Find where the given text appears and provide that cell's center as (X, Y) coordinate. 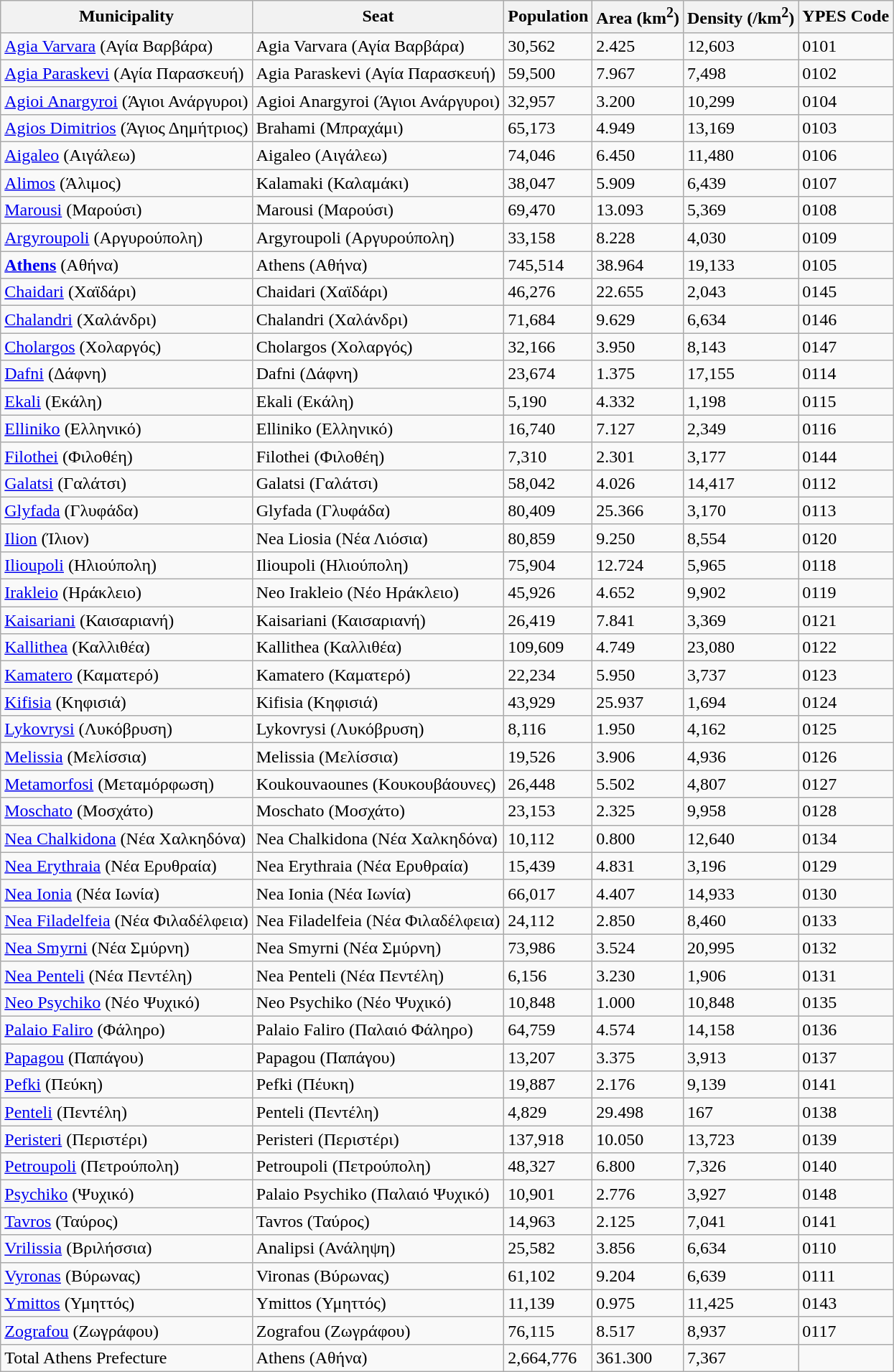
3.950 (638, 347)
Pefki (Πεύκη) (126, 1085)
745,514 (549, 265)
25.937 (638, 702)
5.909 (638, 183)
0130 (846, 893)
7,041 (740, 1221)
Koukouvaounes (Κουκουβάουνες) (378, 784)
4,936 (740, 757)
59,500 (549, 73)
Population (549, 17)
7.127 (638, 429)
15,439 (549, 866)
11,480 (740, 156)
0127 (846, 784)
13,723 (740, 1139)
23,674 (549, 374)
0.975 (638, 1303)
6.800 (638, 1167)
3,913 (740, 1058)
9,139 (740, 1085)
16,740 (549, 429)
3,177 (740, 456)
Vironas (Βύρωνας) (378, 1276)
Neo Irakleio (Νέο Ηράκλειο) (378, 593)
6.450 (638, 156)
Psychiko (Ψυχικό) (126, 1194)
0143 (846, 1303)
2.850 (638, 920)
0114 (846, 374)
65,173 (549, 128)
2,664,776 (549, 1358)
10,112 (549, 839)
3.375 (638, 1058)
4,829 (549, 1112)
0148 (846, 1194)
69,470 (549, 210)
Total Athens Prefecture (126, 1358)
26,419 (549, 620)
3,369 (740, 620)
12.724 (638, 565)
0131 (846, 975)
11,139 (549, 1303)
0124 (846, 702)
0147 (846, 347)
1.950 (638, 729)
2.301 (638, 456)
0121 (846, 620)
Metamorfosi (Μεταμόρφωση) (126, 784)
6,639 (740, 1276)
17,155 (740, 374)
0136 (846, 1030)
66,017 (549, 893)
9,902 (740, 593)
2.325 (638, 811)
0122 (846, 648)
9,958 (740, 811)
13.093 (638, 210)
0109 (846, 238)
YPES Code (846, 17)
7,367 (740, 1358)
12,603 (740, 46)
0119 (846, 593)
0113 (846, 510)
4.652 (638, 593)
0110 (846, 1249)
4.749 (638, 648)
23,080 (740, 648)
5,190 (549, 401)
Pefki (Πέυκη) (378, 1085)
29.498 (638, 1112)
4.026 (638, 483)
80,859 (549, 538)
0106 (846, 156)
Palaio Faliro (Παλαιό Φάληρο) (378, 1030)
Alimos (Άλιμος) (126, 183)
0138 (846, 1112)
5.950 (638, 675)
22,234 (549, 675)
9.250 (638, 538)
48,327 (549, 1167)
Irakleio (Ηράκλειο) (126, 593)
3.524 (638, 948)
5,965 (740, 565)
8,937 (740, 1330)
Municipality (126, 17)
75,904 (549, 565)
74,046 (549, 156)
19,526 (549, 757)
0133 (846, 920)
64,759 (549, 1030)
13,207 (549, 1058)
61,102 (549, 1276)
38.964 (638, 265)
0140 (846, 1167)
8.228 (638, 238)
0115 (846, 401)
0120 (846, 538)
361.300 (638, 1358)
0128 (846, 811)
2,349 (740, 429)
23,153 (549, 811)
4.574 (638, 1030)
0132 (846, 948)
8,116 (549, 729)
2,043 (740, 292)
30,562 (549, 46)
4.949 (638, 128)
1.000 (638, 1002)
0145 (846, 292)
0135 (846, 1002)
5.502 (638, 784)
43,929 (549, 702)
0123 (846, 675)
38,047 (549, 183)
0116 (846, 429)
Brahami (Μπραχάμι) (378, 128)
12,640 (740, 839)
14,933 (740, 893)
7,326 (740, 1167)
32,957 (549, 101)
0137 (846, 1058)
14,963 (549, 1221)
3,170 (740, 510)
6,439 (740, 183)
24,112 (549, 920)
0102 (846, 73)
8.517 (638, 1330)
Kalamaki (Καλαμάκι) (378, 183)
3,927 (740, 1194)
0104 (846, 101)
0111 (846, 1276)
8,143 (740, 347)
5,369 (740, 210)
4,807 (740, 784)
19,133 (740, 265)
58,042 (549, 483)
33,158 (549, 238)
0144 (846, 456)
0139 (846, 1139)
4.831 (638, 866)
8,554 (740, 538)
9.204 (638, 1276)
0134 (846, 839)
7,310 (549, 456)
4.407 (638, 893)
3,196 (740, 866)
7.967 (638, 73)
46,276 (549, 292)
13,169 (740, 128)
Agios Dimitrios (Άγιος Δημήτριος) (126, 128)
2.176 (638, 1085)
1.375 (638, 374)
76,115 (549, 1330)
0125 (846, 729)
0118 (846, 565)
167 (740, 1112)
73,986 (549, 948)
9.629 (638, 319)
14,417 (740, 483)
0108 (846, 210)
Palaio Faliro (Φάληρο) (126, 1030)
0105 (846, 265)
0101 (846, 46)
3.230 (638, 975)
3.856 (638, 1249)
0107 (846, 183)
Ilion (Ίλιον) (126, 538)
2.125 (638, 1221)
25.366 (638, 510)
0.800 (638, 839)
Vrilissia (Βριλήσσια) (126, 1249)
1,906 (740, 975)
4.332 (638, 401)
32,166 (549, 347)
0117 (846, 1330)
4,030 (740, 238)
Vyronas (Βύρωνας) (126, 1276)
14,158 (740, 1030)
26,448 (549, 784)
71,684 (549, 319)
Palaio Psychiko (Παλαιό Ψυχικό) (378, 1194)
0146 (846, 319)
1,198 (740, 401)
Density (/km2) (740, 17)
10,299 (740, 101)
10.050 (638, 1139)
0112 (846, 483)
10,901 (549, 1194)
7.841 (638, 620)
137,918 (549, 1139)
Area (km2) (638, 17)
Seat (378, 17)
4,162 (740, 729)
3,737 (740, 675)
1,694 (740, 702)
3.906 (638, 757)
11,425 (740, 1303)
109,609 (549, 648)
0126 (846, 757)
Analipsi (Ανάληψη) (378, 1249)
Nea Liosia (Νέα Λιόσια) (378, 538)
3.200 (638, 101)
2.776 (638, 1194)
20,995 (740, 948)
22.655 (638, 292)
0103 (846, 128)
80,409 (549, 510)
7,498 (740, 73)
2.425 (638, 46)
0129 (846, 866)
25,582 (549, 1249)
8,460 (740, 920)
19,887 (549, 1085)
45,926 (549, 593)
6,156 (549, 975)
